Search for the cell housing the specified text and yield its [x, y] center coordinate. 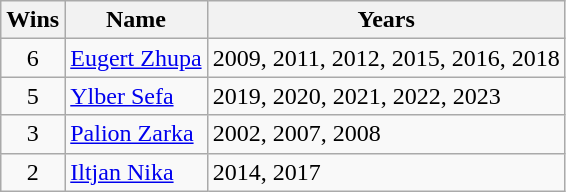
Palion Zarka [136, 134]
Name [136, 20]
Ylber Sefa [136, 96]
Years [386, 20]
Iltjan Nika [136, 172]
2009, 2011, 2012, 2015, 2016, 2018 [386, 58]
2014, 2017 [386, 172]
Wins [33, 20]
2 [33, 172]
6 [33, 58]
2019, 2020, 2021, 2022, 2023 [386, 96]
5 [33, 96]
2002, 2007, 2008 [386, 134]
3 [33, 134]
Eugert Zhupa [136, 58]
